Locate the cell with the specified text and output its (x, y) center coordinate. 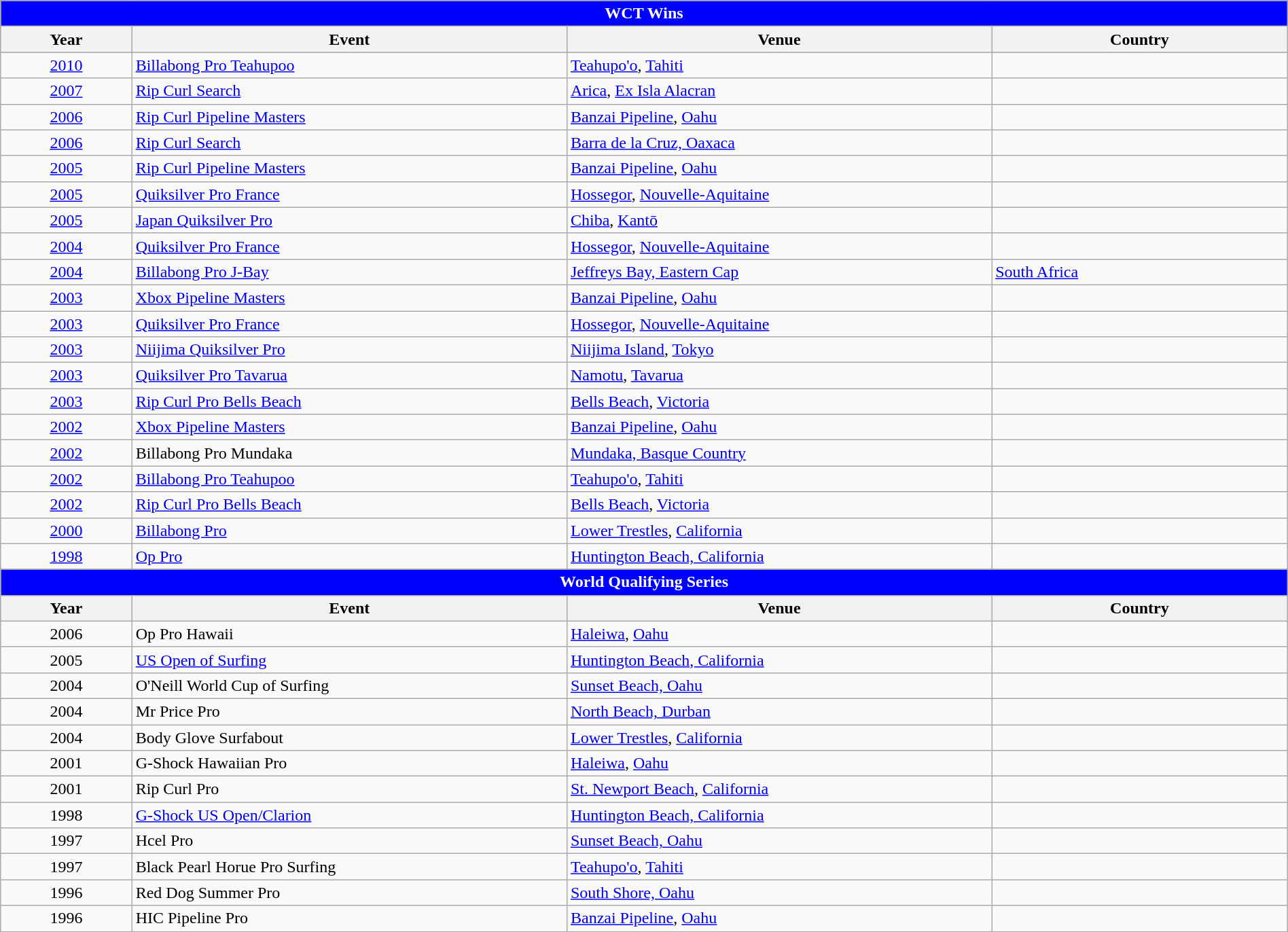
2000 (67, 531)
Billabong Pro (349, 531)
Niijima Quiksilver Pro (349, 350)
Barra de la Cruz, Oaxaca (779, 143)
Rip Curl Pro (349, 789)
Mr Price Pro (349, 711)
Arica, Ex Isla Alacran (779, 91)
Jeffreys Bay, Eastern Cap (779, 272)
South Shore, Oahu (779, 893)
Red Dog Summer Pro (349, 893)
Namotu, Tavarua (779, 376)
St. Newport Beach, California (779, 789)
G-Shock US Open/Clarion (349, 815)
Niijima Island, Tokyo (779, 350)
2007 (67, 91)
Hcel Pro (349, 841)
G-Shock Hawaiian Pro (349, 764)
Billabong Pro J-Bay (349, 272)
O'Neill World Cup of Surfing (349, 685)
2010 (67, 65)
Black Pearl Horue Pro Surfing (349, 867)
North Beach, Durban (779, 711)
Mundaka, Basque Country (779, 453)
WCT Wins (644, 14)
Chiba, Kantō (779, 220)
World Qualifying Series (644, 582)
Op Pro (349, 556)
Body Glove Surfabout (349, 737)
Japan Quiksilver Pro (349, 220)
HIC Pipeline Pro (349, 918)
US Open of Surfing (349, 660)
Quiksilver Pro Tavarua (349, 376)
Billabong Pro Mundaka (349, 453)
Op Pro Hawaii (349, 634)
South Africa (1140, 272)
